Identify which cell holds the provided text, then report its (x, y) central coordinate. 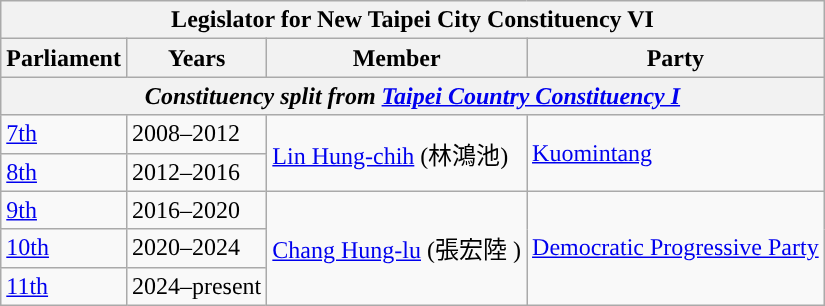
Chang Hung-lu (張宏陸 ) (397, 248)
2016–2020 (196, 210)
2020–2024 (196, 248)
Constituency split from Taipei Country Constituency I (412, 96)
Democratic Progressive Party (676, 248)
Member (397, 58)
2024–present (196, 286)
Kuomintang (676, 153)
10th (64, 248)
9th (64, 210)
Parliament (64, 58)
11th (64, 286)
7th (64, 134)
Legislator for New Taipei City Constituency VI (412, 20)
2012–2016 (196, 172)
2008–2012 (196, 134)
Years (196, 58)
Party (676, 58)
8th (64, 172)
Lin Hung-chih (林鴻池) (397, 153)
